Return the (X, Y) coordinate for the center point of the cell that contains the specified text.  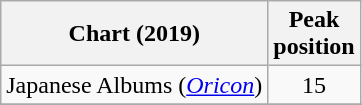
Chart (2019) (134, 34)
15 (314, 85)
Japanese Albums (Oricon) (134, 85)
Peakposition (314, 34)
